Search for the cell housing the specified text and yield its [X, Y] center coordinate. 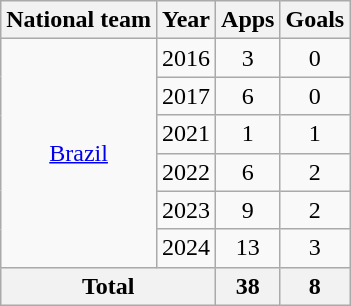
Total [108, 286]
Goals [315, 20]
2021 [186, 134]
2024 [186, 248]
2017 [186, 96]
National team [79, 20]
13 [248, 248]
38 [248, 286]
2023 [186, 210]
2016 [186, 58]
Apps [248, 20]
Brazil [79, 153]
9 [248, 210]
8 [315, 286]
Year [186, 20]
2022 [186, 172]
